From the cell containing the given text, extract its center point as [x, y] coordinate. 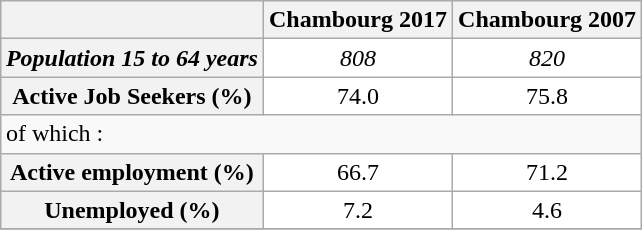
Active employment (%) [132, 172]
71.2 [548, 172]
74.0 [358, 96]
66.7 [358, 172]
4.6 [548, 210]
820 [548, 58]
Population 15 to 64 years [132, 58]
of which : [320, 134]
75.8 [548, 96]
Chambourg 2017 [358, 20]
Unemployed (%) [132, 210]
Active Job Seekers (%) [132, 96]
808 [358, 58]
7.2 [358, 210]
Chambourg 2007 [548, 20]
